For the text-containing cell, return its midpoint in (x, y) coordinate format. 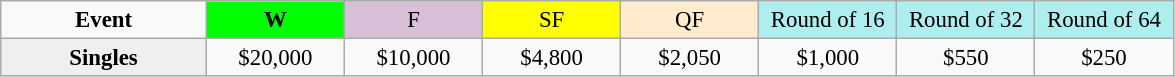
Round of 16 (828, 20)
Round of 32 (966, 20)
$20,000 (275, 58)
$1,000 (828, 58)
$250 (1104, 58)
W (275, 20)
Event (104, 20)
$4,800 (552, 58)
$550 (966, 58)
Round of 64 (1104, 20)
$10,000 (413, 58)
F (413, 20)
SF (552, 20)
Singles (104, 58)
$2,050 (690, 58)
QF (690, 20)
